From the cell containing the given text, extract its center point as [X, Y] coordinate. 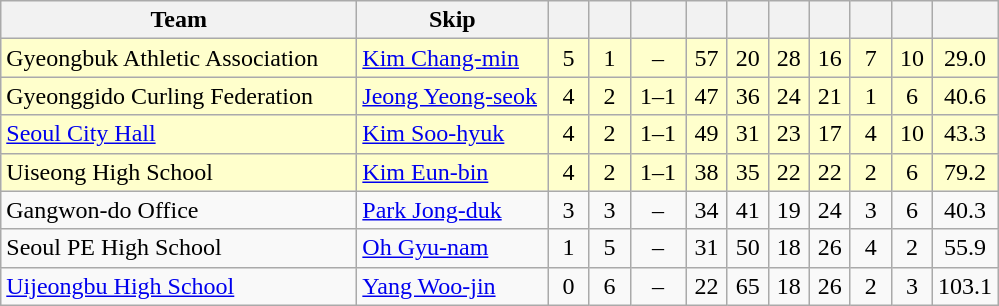
43.3 [964, 134]
Skip [452, 20]
Uijeongbu High School [179, 286]
Oh Gyu-nam [452, 248]
41 [748, 210]
23 [788, 134]
40.6 [964, 96]
Gangwon-do Office [179, 210]
34 [706, 210]
Kim Chang-min [452, 58]
65 [748, 286]
50 [748, 248]
38 [706, 172]
49 [706, 134]
Seoul City Hall [179, 134]
47 [706, 96]
29.0 [964, 58]
Team [179, 20]
79.2 [964, 172]
Uiseong High School [179, 172]
Yang Woo-jin [452, 286]
28 [788, 58]
Gyeonggido Curling Federation [179, 96]
103.1 [964, 286]
20 [748, 58]
Kim Eun-bin [452, 172]
0 [568, 286]
17 [830, 134]
19 [788, 210]
21 [830, 96]
Jeong Yeong-seok [452, 96]
Seoul PE High School [179, 248]
7 [870, 58]
36 [748, 96]
35 [748, 172]
16 [830, 58]
Park Jong-duk [452, 210]
Gyeongbuk Athletic Association [179, 58]
55.9 [964, 248]
Kim Soo-hyuk [452, 134]
40.3 [964, 210]
57 [706, 58]
